Search for the cell housing the specified text and yield its [x, y] center coordinate. 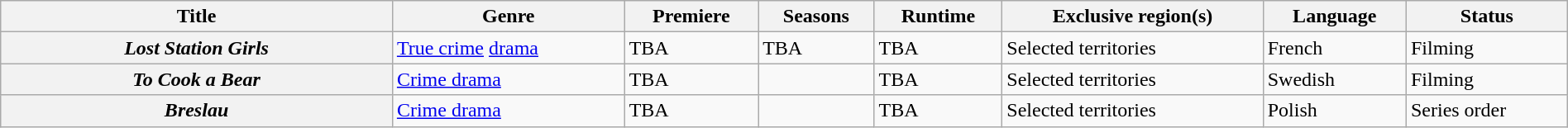
Premiere [691, 17]
Seasons [816, 17]
True crime drama [508, 48]
Exclusive region(s) [1133, 17]
Genre [508, 17]
Swedish [1335, 79]
Polish [1335, 111]
Status [1487, 17]
Lost Station Girls [197, 48]
Language [1335, 17]
French [1335, 48]
Title [197, 17]
Series order [1487, 111]
Breslau [197, 111]
To Cook a Bear [197, 79]
Runtime [938, 17]
